Find where the given text appears and provide that cell's center as [x, y] coordinate. 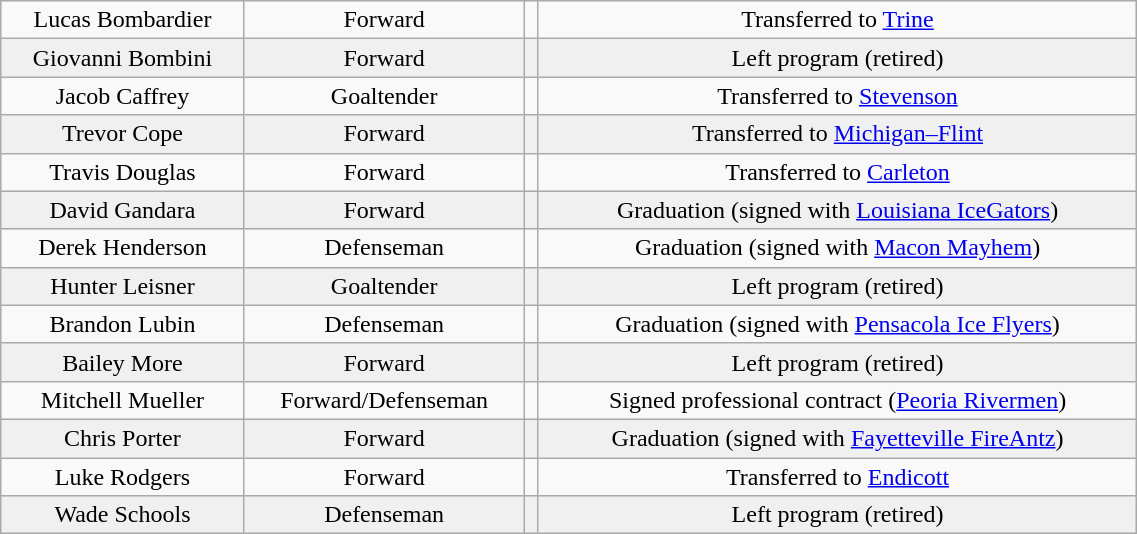
Jacob Caffrey [122, 96]
Chris Porter [122, 438]
Bailey More [122, 362]
Graduation (signed with Louisiana IceGators) [838, 210]
Travis Douglas [122, 172]
Giovanni Bombini [122, 58]
Hunter Leisner [122, 286]
David Gandara [122, 210]
Graduation (signed with Fayetteville FireAntz) [838, 438]
Brandon Lubin [122, 324]
Forward/Defenseman [384, 400]
Transferred to Endicott [838, 477]
Graduation (signed with Pensacola Ice Flyers) [838, 324]
Mitchell Mueller [122, 400]
Wade Schools [122, 515]
Signed professional contract (Peoria Rivermen) [838, 400]
Transferred to Trine [838, 20]
Transferred to Carleton [838, 172]
Trevor Cope [122, 134]
Derek Henderson [122, 248]
Lucas Bombardier [122, 20]
Luke Rodgers [122, 477]
Transferred to Stevenson [838, 96]
Graduation (signed with Macon Mayhem) [838, 248]
Transferred to Michigan–Flint [838, 134]
